Search for the cell housing the specified text and yield its (X, Y) center coordinate. 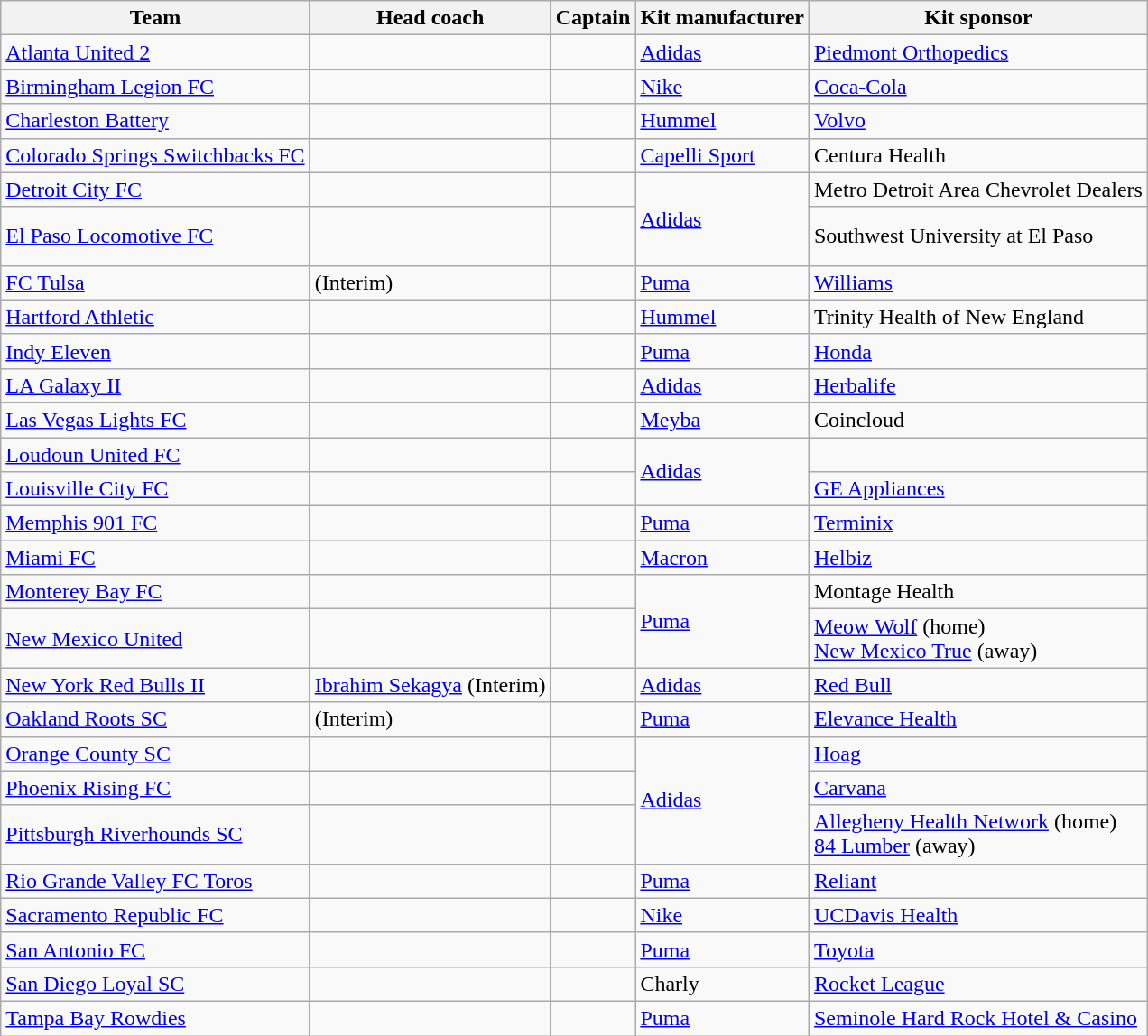
San Antonio FC (155, 949)
Rocket League (978, 984)
New Mexico United (155, 639)
New York Red Bulls II (155, 685)
Memphis 901 FC (155, 523)
Phoenix Rising FC (155, 788)
Montage Health (978, 592)
Red Bull (978, 685)
Southwest University at El Paso (978, 236)
Meyba (722, 420)
Honda (978, 351)
Herbalife (978, 385)
Rio Grande Valley FC Toros (155, 881)
Indy Eleven (155, 351)
Birmingham Legion FC (155, 87)
Las Vegas Lights FC (155, 420)
Tampa Bay Rowdies (155, 1018)
Carvana (978, 788)
Piedmont Orthopedics (978, 52)
Hoag (978, 754)
UCDavis Health (978, 915)
Charly (722, 984)
Centura Health (978, 155)
Charleston Battery (155, 121)
GE Appliances (978, 489)
Macron (722, 558)
Team (155, 18)
Kit manufacturer (722, 18)
Hartford Athletic (155, 317)
Toyota (978, 949)
Meow Wolf (home)New Mexico True (away) (978, 639)
Pittsburgh Riverhounds SC (155, 834)
Elevance Health (978, 719)
Louisville City FC (155, 489)
Captain (593, 18)
Ibrahim Sekagya (Interim) (430, 685)
Loudoun United FC (155, 454)
FC Tulsa (155, 282)
Metro Detroit Area Chevrolet Dealers (978, 190)
Terminix (978, 523)
Reliant (978, 881)
Kit sponsor (978, 18)
Miami FC (155, 558)
Coincloud (978, 420)
Williams (978, 282)
Monterey Bay FC (155, 592)
LA Galaxy II (155, 385)
Detroit City FC (155, 190)
San Diego Loyal SC (155, 984)
Allegheny Health Network (home)84 Lumber (away) (978, 834)
Sacramento Republic FC (155, 915)
Oakland Roots SC (155, 719)
Volvo (978, 121)
Orange County SC (155, 754)
Head coach (430, 18)
Coca-Cola (978, 87)
Helbiz (978, 558)
Seminole Hard Rock Hotel & Casino (978, 1018)
El Paso Locomotive FC (155, 236)
Capelli Sport (722, 155)
Trinity Health of New England (978, 317)
Atlanta United 2 (155, 52)
Colorado Springs Switchbacks FC (155, 155)
